Pinpoint the cell where the given text exists, returning its [x, y] midpoint coordinate. 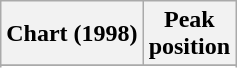
Chart (1998) [72, 34]
Peakposition [189, 34]
